Output the (X, Y) coordinate of the center of the cell containing the given text.  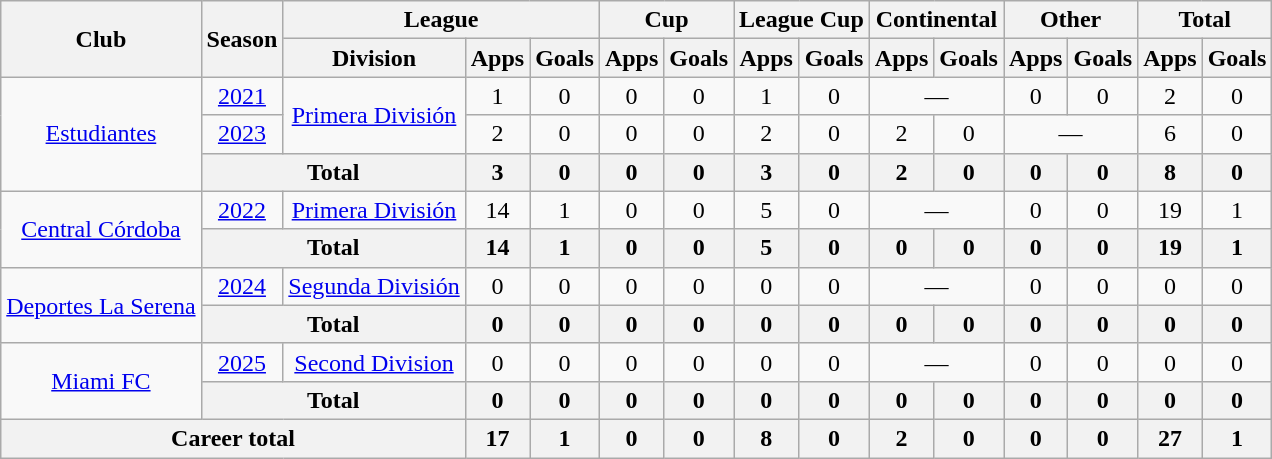
Miami FC (101, 381)
2024 (242, 286)
Segunda División (374, 286)
Continental (936, 20)
Season (242, 39)
Central Córdoba (101, 229)
Deportes La Serena (101, 305)
2025 (242, 362)
Career total (233, 438)
27 (1170, 438)
Estudiantes (101, 134)
Club (101, 39)
2021 (242, 96)
17 (497, 438)
League (442, 20)
League Cup (802, 20)
Division (374, 58)
6 (1170, 134)
Other (1071, 20)
Cup (666, 20)
Second Division (374, 362)
2022 (242, 210)
2023 (242, 134)
